Locate the cell with the specified text and output its (X, Y) center coordinate. 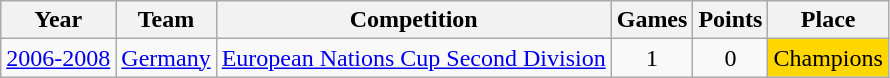
0 (730, 58)
2006-2008 (58, 58)
Games (652, 20)
Germany (166, 58)
Place (828, 20)
Team (166, 20)
Competition (414, 20)
European Nations Cup Second Division (414, 58)
Points (730, 20)
Champions (828, 58)
Year (58, 20)
1 (652, 58)
